From the cell containing the given text, extract its center point as [x, y] coordinate. 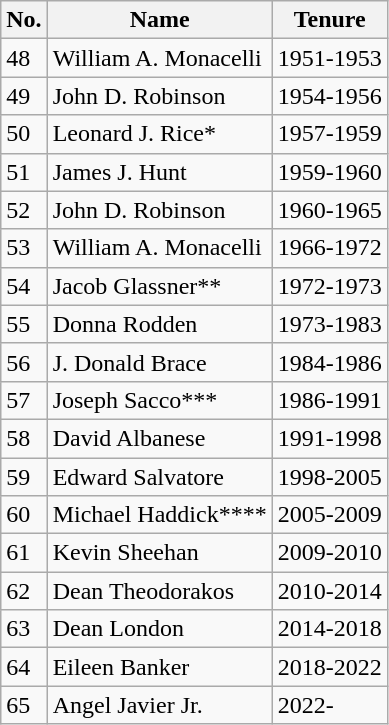
53 [24, 248]
1951-1953 [330, 58]
Eileen Banker [160, 667]
Angel Javier Jr. [160, 705]
50 [24, 134]
1966-1972 [330, 248]
56 [24, 362]
Kevin Sheehan [160, 553]
49 [24, 96]
Name [160, 20]
1991-1998 [330, 438]
65 [24, 705]
2009-2010 [330, 553]
48 [24, 58]
1959-1960 [330, 172]
Leonard J. Rice* [160, 134]
J. Donald Brace [160, 362]
1986-1991 [330, 400]
2010-2014 [330, 591]
Dean Theodorakos [160, 591]
55 [24, 324]
2022- [330, 705]
1957-1959 [330, 134]
54 [24, 286]
63 [24, 629]
2014-2018 [330, 629]
Tenure [330, 20]
59 [24, 477]
Joseph Sacco*** [160, 400]
1954-1956 [330, 96]
No. [24, 20]
1984-1986 [330, 362]
Donna Rodden [160, 324]
60 [24, 515]
62 [24, 591]
David Albanese [160, 438]
57 [24, 400]
1998-2005 [330, 477]
64 [24, 667]
1972-1973 [330, 286]
51 [24, 172]
2018-2022 [330, 667]
Edward Salvatore [160, 477]
James J. Hunt [160, 172]
Jacob Glassner** [160, 286]
61 [24, 553]
1973-1983 [330, 324]
Michael Haddick**** [160, 515]
Dean London [160, 629]
1960-1965 [330, 210]
2005-2009 [330, 515]
58 [24, 438]
52 [24, 210]
